Identify which cell holds the provided text, then report its (x, y) central coordinate. 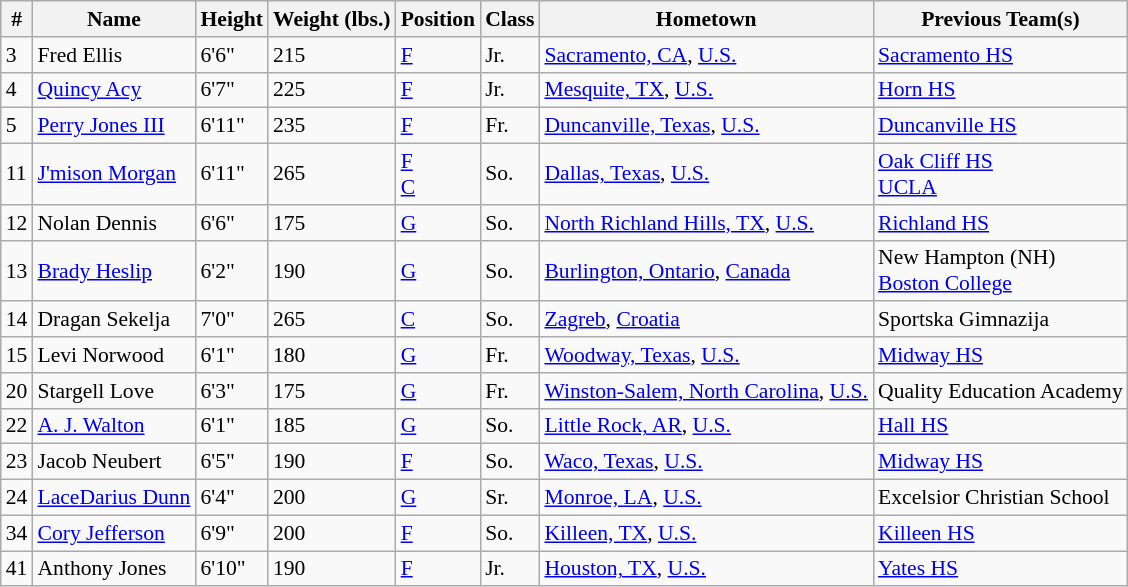
14 (17, 320)
41 (17, 569)
225 (332, 90)
Woodway, Texas, U.S. (706, 355)
Oak Cliff HSUCLA (1000, 174)
Winston-Salem, North Carolina, U.S. (706, 391)
Monroe, LA, U.S. (706, 498)
Cory Jefferson (114, 533)
6'9" (231, 533)
Mesquite, TX, U.S. (706, 90)
Houston, TX, U.S. (706, 569)
11 (17, 174)
Levi Norwood (114, 355)
New Hampton (NH)Boston College (1000, 270)
Height (231, 19)
Hometown (706, 19)
Fred Ellis (114, 55)
3 (17, 55)
180 (332, 355)
6'5" (231, 462)
6'2" (231, 270)
Little Rock, AR, U.S. (706, 426)
Name (114, 19)
Zagreb, Croatia (706, 320)
185 (332, 426)
Anthony Jones (114, 569)
6'10" (231, 569)
North Richland Hills, TX, U.S. (706, 223)
LaceDarius Dunn (114, 498)
Stargell Love (114, 391)
Duncanville, Texas, U.S. (706, 126)
J'mison Morgan (114, 174)
34 (17, 533)
6'7" (231, 90)
Nolan Dennis (114, 223)
5 (17, 126)
# (17, 19)
Sr. (510, 498)
Weight (lbs.) (332, 19)
12 (17, 223)
Richland HS (1000, 223)
24 (17, 498)
4 (17, 90)
15 (17, 355)
Sportska Gimnazija (1000, 320)
235 (332, 126)
23 (17, 462)
C (438, 320)
Hall HS (1000, 426)
Horn HS (1000, 90)
Brady Heslip (114, 270)
Waco, Texas, U.S. (706, 462)
Quality Education Academy (1000, 391)
6'3" (231, 391)
215 (332, 55)
Previous Team(s) (1000, 19)
7'0" (231, 320)
Sacramento, CA, U.S. (706, 55)
22 (17, 426)
Position (438, 19)
6'4" (231, 498)
Quincy Acy (114, 90)
Excelsior Christian School (1000, 498)
20 (17, 391)
A. J. Walton (114, 426)
Dallas, Texas, U.S. (706, 174)
Perry Jones III (114, 126)
Dragan Sekelja (114, 320)
Duncanville HS (1000, 126)
FC (438, 174)
Yates HS (1000, 569)
Jacob Neubert (114, 462)
Killeen, TX, U.S. (706, 533)
Killeen HS (1000, 533)
Burlington, Ontario, Canada (706, 270)
Class (510, 19)
13 (17, 270)
Sacramento HS (1000, 55)
